Scan for the cell matching the given text and deliver its [X, Y] coordinate at center. 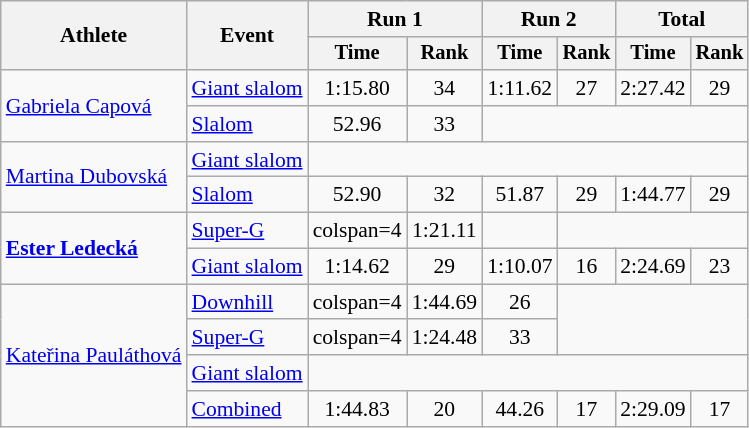
20 [444, 409]
2:27.42 [652, 88]
2:24.69 [652, 267]
1:44.83 [358, 409]
44.26 [520, 409]
1:14.62 [358, 267]
1:21.11 [444, 231]
1:10.07 [520, 267]
1:44.69 [444, 302]
27 [587, 88]
Total [682, 19]
51.87 [520, 195]
Athlete [94, 36]
52.90 [358, 195]
Ester Ledecká [94, 248]
2:29.09 [652, 409]
1:15.80 [358, 88]
Kateřina Pauláthová [94, 355]
Run 1 [396, 19]
52.96 [358, 124]
26 [520, 302]
34 [444, 88]
Combined [248, 409]
Martina Dubovská [94, 178]
16 [587, 267]
Downhill [248, 302]
Gabriela Capová [94, 106]
32 [444, 195]
23 [720, 267]
Event [248, 36]
1:24.48 [444, 338]
Run 2 [548, 19]
1:44.77 [652, 195]
1:11.62 [520, 88]
